Capture the cell that displays the provided text and extract its (X, Y) central coordinate. 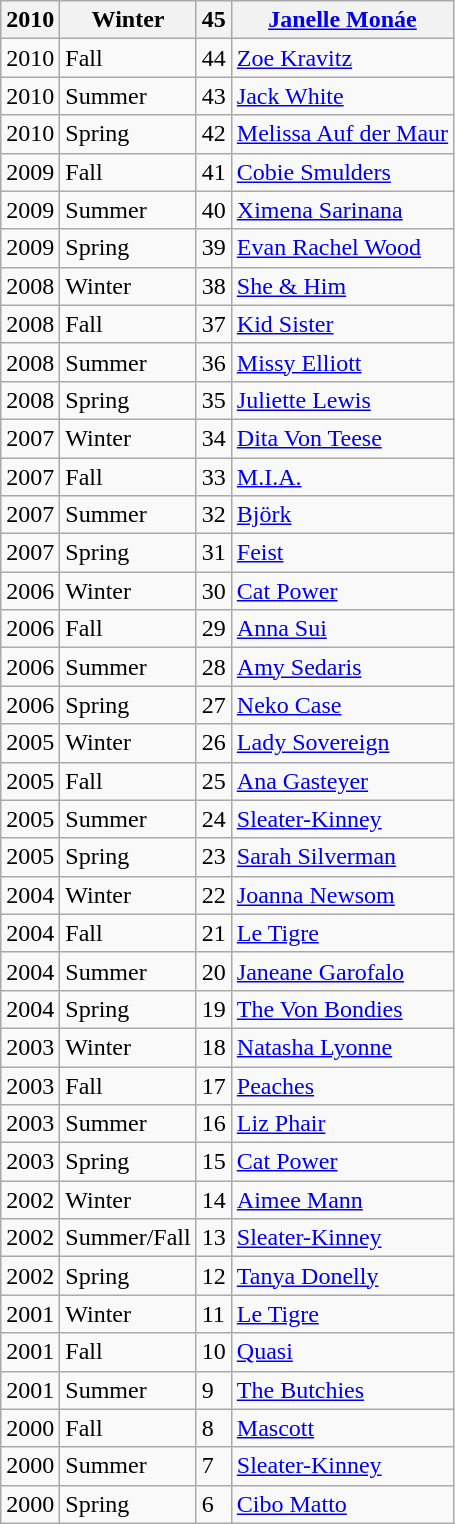
Ximena Sarinana (342, 210)
40 (214, 210)
Björk (342, 515)
12 (214, 1276)
Janelle Monáe (342, 20)
Juliette Lewis (342, 400)
Sarah Silverman (342, 857)
19 (214, 1009)
37 (214, 324)
39 (214, 248)
Ana Gasteyer (342, 781)
Cobie Smulders (342, 172)
27 (214, 705)
6 (214, 1504)
Jack White (342, 96)
Joanna Newsom (342, 895)
44 (214, 58)
17 (214, 1085)
Dita Von Teese (342, 438)
14 (214, 1200)
Aimee Mann (342, 1200)
31 (214, 553)
Summer/Fall (128, 1238)
Natasha Lyonne (342, 1047)
33 (214, 477)
45 (214, 20)
28 (214, 667)
36 (214, 362)
Missy Elliott (342, 362)
38 (214, 286)
10 (214, 1352)
25 (214, 781)
20 (214, 971)
23 (214, 857)
Amy Sedaris (342, 667)
21 (214, 933)
Quasi (342, 1352)
16 (214, 1124)
24 (214, 819)
Peaches (342, 1085)
Melissa Auf der Maur (342, 134)
Janeane Garofalo (342, 971)
The Von Bondies (342, 1009)
Cibo Matto (342, 1504)
Lady Sovereign (342, 743)
She & Him (342, 286)
9 (214, 1390)
The Butchies (342, 1390)
Tanya Donelly (342, 1276)
7 (214, 1466)
34 (214, 438)
Anna Sui (342, 629)
26 (214, 743)
11 (214, 1314)
Mascott (342, 1428)
43 (214, 96)
8 (214, 1428)
41 (214, 172)
42 (214, 134)
18 (214, 1047)
35 (214, 400)
Neko Case (342, 705)
30 (214, 591)
15 (214, 1162)
22 (214, 895)
Zoe Kravitz (342, 58)
M.I.A. (342, 477)
Kid Sister (342, 324)
13 (214, 1238)
32 (214, 515)
Evan Rachel Wood (342, 248)
Liz Phair (342, 1124)
Feist (342, 553)
29 (214, 629)
